Return [X, Y] of the center of cell containing provided text 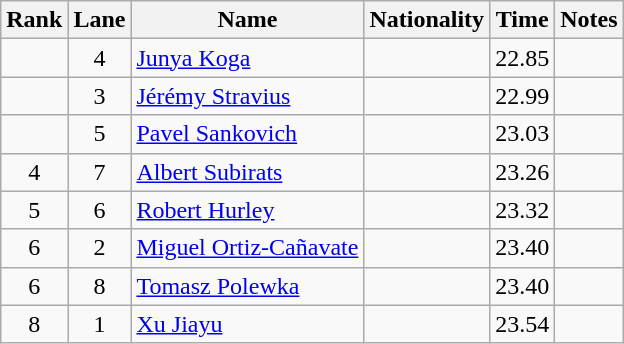
Nationality [427, 20]
Robert Hurley [248, 210]
23.03 [522, 134]
23.32 [522, 210]
Name [248, 20]
Jérémy Stravius [248, 96]
Tomasz Polewka [248, 286]
22.99 [522, 96]
3 [100, 96]
2 [100, 248]
Miguel Ortiz-Cañavate [248, 248]
Lane [100, 20]
Pavel Sankovich [248, 134]
Junya Koga [248, 58]
22.85 [522, 58]
Rank [34, 20]
23.26 [522, 172]
23.54 [522, 324]
Albert Subirats [248, 172]
Notes [589, 20]
7 [100, 172]
Time [522, 20]
Xu Jiayu [248, 324]
1 [100, 324]
